Output the (x, y) coordinate of the center of the cell containing the given text.  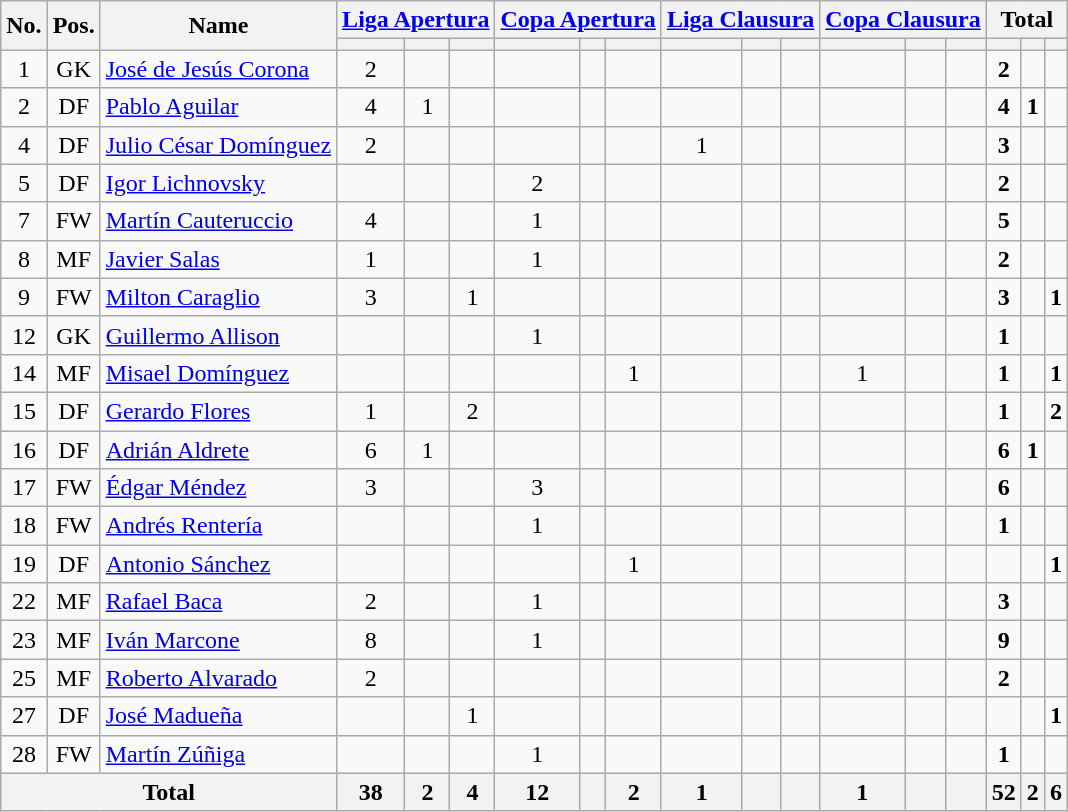
38 (371, 792)
Martín Zúñiga (218, 754)
25 (24, 678)
16 (24, 449)
22 (24, 602)
Iván Marcone (218, 640)
17 (24, 488)
28 (24, 754)
No. (24, 26)
Name (218, 26)
Liga Apertura (416, 20)
Adrián Aldrete (218, 449)
Javier Salas (218, 259)
18 (24, 526)
7 (24, 221)
Julio César Domínguez (218, 145)
Misael Domínguez (218, 373)
Igor Lichnovsky (218, 183)
Gerardo Flores (218, 411)
27 (24, 716)
Pablo Aguilar (218, 107)
Guillermo Allison (218, 335)
Roberto Alvarado (218, 678)
Andrés Rentería (218, 526)
Martín Cauteruccio (218, 221)
José de Jesús Corona (218, 69)
Milton Caraglio (218, 297)
Antonio Sánchez (218, 564)
52 (1004, 792)
14 (24, 373)
19 (24, 564)
15 (24, 411)
Copa Clausura (903, 20)
Pos. (74, 26)
Liga Clausura (740, 20)
Édgar Méndez (218, 488)
José Madueña (218, 716)
23 (24, 640)
Rafael Baca (218, 602)
Copa Apertura (578, 20)
